Pinpoint the cell where the given text exists, returning its [X, Y] midpoint coordinate. 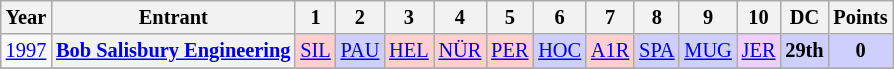
9 [708, 17]
JER [759, 51]
8 [656, 17]
Points [861, 17]
0 [861, 51]
HOC [560, 51]
Entrant [173, 17]
3 [408, 17]
Year [26, 17]
1997 [26, 51]
NÜR [460, 51]
1 [315, 17]
SIL [315, 51]
PAU [360, 51]
Bob Salisbury Engineering [173, 51]
PER [510, 51]
2 [360, 17]
DC [804, 17]
7 [610, 17]
SPA [656, 51]
HEL [408, 51]
5 [510, 17]
MUG [708, 51]
4 [460, 17]
6 [560, 17]
A1R [610, 51]
29th [804, 51]
10 [759, 17]
